Capture the cell that displays the provided text and extract its [X, Y] central coordinate. 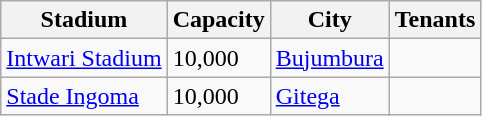
Tenants [435, 20]
City [330, 20]
Gitega [330, 96]
Intwari Stadium [84, 58]
Capacity [218, 20]
Stade Ingoma [84, 96]
Stadium [84, 20]
Bujumbura [330, 58]
